Return the (X, Y) coordinate for the center point of the cell that contains the specified text.  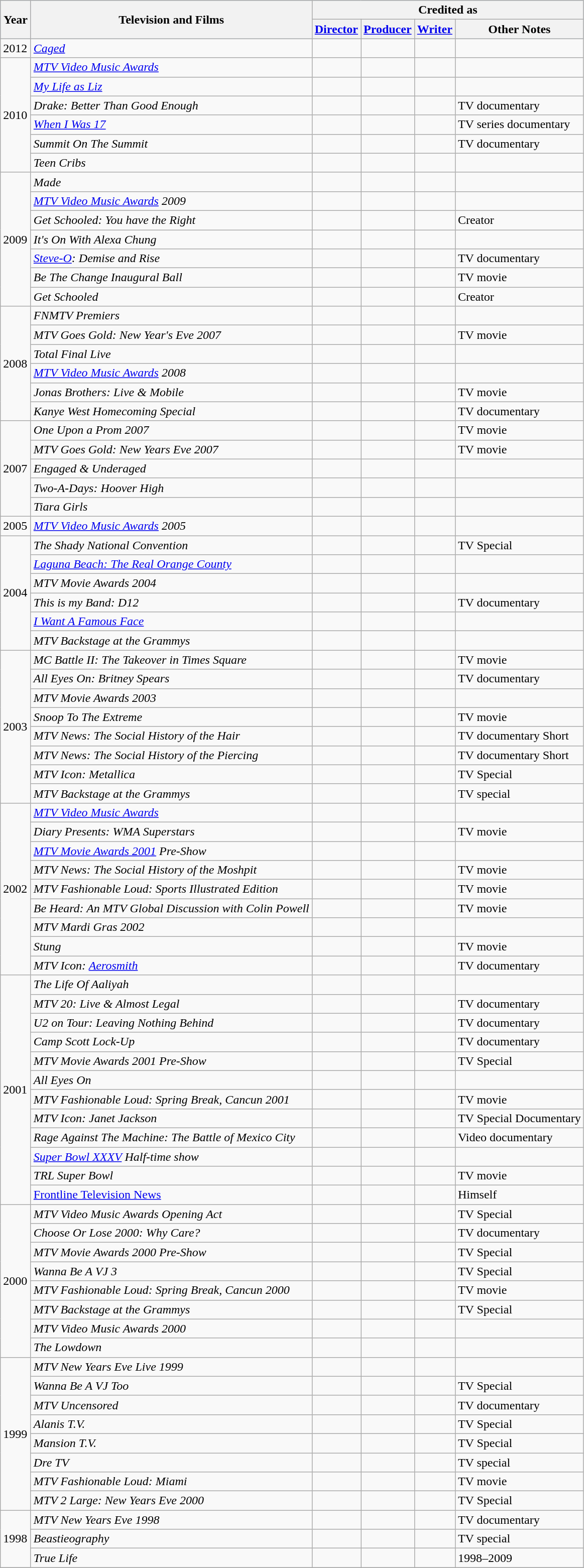
True Life (171, 1558)
The Shady National Convention (171, 545)
Tiara Girls (171, 507)
Other Notes (519, 29)
This is my Band: D12 (171, 602)
MTV Goes Gold: New Year's Eve 2007 (171, 335)
The Lowdown (171, 1348)
2005 (16, 526)
Super Bowl XXXV Half-time show (171, 1156)
Get Schooled (171, 297)
Alanis T.V. (171, 1424)
I Want A Famous Face (171, 622)
It's On With Alexa Chung (171, 239)
2012 (16, 48)
TV series documentary (519, 125)
1998–2009 (519, 1558)
Wanna Be A VJ 3 (171, 1271)
MTV Movie Awards 2004 (171, 583)
Himself (519, 1195)
MTV Video Music Awards 2008 (171, 373)
MTV Icon: Metallica (171, 774)
MTV New Years Eve Live 1999 (171, 1367)
MTV Fashionable Loud: Sports Illustrated Edition (171, 889)
Dre TV (171, 1463)
2002 (16, 889)
U2 on Tour: Leaving Nothing Behind (171, 1023)
MTV New Years Eve 1998 (171, 1520)
2008 (16, 364)
FNMTV Premiers (171, 316)
MTV Fashionable Loud: Miami (171, 1482)
Steve-O: Demise and Rise (171, 259)
2001 (16, 1090)
Kanye West Homecoming Special (171, 411)
Drake: Better Than Good Enough (171, 105)
MTV Mardi Gras 2002 (171, 927)
Wanna Be A VJ Too (171, 1386)
Snoop To The Extreme (171, 717)
Television and Films (171, 20)
2009 (16, 239)
The Life Of Aaliyah (171, 985)
MTV Fashionable Loud: Spring Break, Cancun 2001 (171, 1099)
Be The Change Inaugural Ball (171, 278)
Get Schooled: You have the Right (171, 220)
TRL Super Bowl (171, 1176)
2007 (16, 468)
MTV Uncensored (171, 1405)
My Life as Liz (171, 86)
Two-A-Days: Hoover High (171, 488)
Laguna Beach: The Real Orange County (171, 564)
MTV Video Music Awards 2005 (171, 526)
Video documentary (519, 1137)
Teen Cribs (171, 163)
2004 (16, 592)
2003 (16, 727)
MTV Fashionable Loud: Spring Break, Cancun 2000 (171, 1290)
MTV Movie Awards 2003 (171, 698)
MTV 2 Large: New Years Eve 2000 (171, 1501)
Total Final Live (171, 354)
Diary Presents: WMA Superstars (171, 831)
MTV Video Music Awards 2009 (171, 201)
Director (336, 29)
One Upon a Prom 2007 (171, 430)
Made (171, 182)
2000 (16, 1281)
MTV News: The Social History of the Hair (171, 736)
Jonas Brothers: Live & Mobile (171, 392)
MTV News: The Social History of the Piercing (171, 755)
1998 (16, 1539)
All Eyes On: Britney Spears (171, 679)
MTV Icon: Janet Jackson (171, 1118)
MTV Video Music Awards 2000 (171, 1329)
Choose Or Lose 2000: Why Care? (171, 1233)
Frontline Television News (171, 1195)
Stung (171, 946)
Beastieography (171, 1539)
MTV Goes Gold: New Years Eve 2007 (171, 449)
1999 (16, 1433)
All Eyes On (171, 1080)
MTV Movie Awards 2000 Pre-Show (171, 1252)
Producer (388, 29)
Engaged & Underaged (171, 468)
TV Special Documentary (519, 1118)
Writer (435, 29)
Caged (171, 48)
MTV News: The Social History of the Moshpit (171, 870)
Rage Against The Machine: The Battle of Mexico City (171, 1137)
2010 (16, 115)
Year (16, 20)
Camp Scott Lock-Up (171, 1042)
MC Battle II: The Takeover in Times Square (171, 660)
MTV Video Music Awards Opening Act (171, 1214)
Summit On The Summit (171, 144)
When I Was 17 (171, 125)
Mansion T.V. (171, 1443)
MTV 20: Live & Almost Legal (171, 1004)
Be Heard: An MTV Global Discussion with Colin Powell (171, 908)
MTV Icon: Aerosmith (171, 966)
Credited as (448, 10)
